Capture the cell that displays the provided text and extract its (x, y) central coordinate. 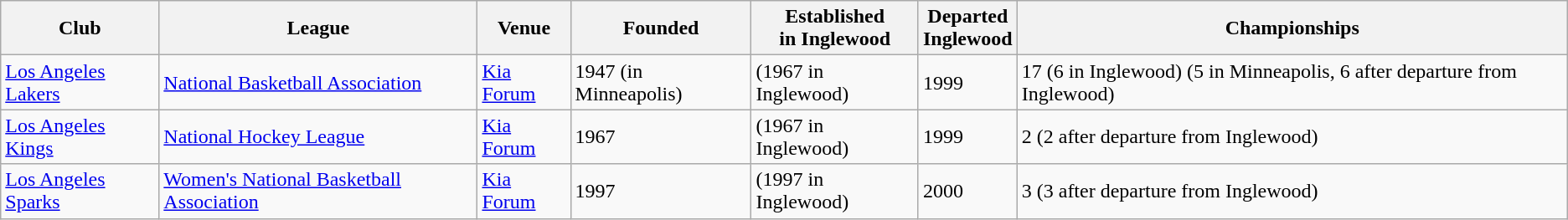
1967 (661, 137)
Los Angeles Lakers (80, 82)
Venue (524, 28)
Championships (1292, 28)
(1997 in Inglewood) (834, 191)
2000 (967, 191)
Los Angeles Kings (80, 137)
2 (2 after departure from Inglewood) (1292, 137)
National Basketball Association (318, 82)
3 (3 after departure from Inglewood) (1292, 191)
1947 (in Minneapolis) (661, 82)
National Hockey League (318, 137)
1997 (661, 191)
Founded (661, 28)
17 (6 in Inglewood) (5 in Minneapolis, 6 after departure from Inglewood) (1292, 82)
Club (80, 28)
League (318, 28)
Women's National Basketball Association (318, 191)
Los Angeles Sparks (80, 191)
Established in Inglewood (834, 28)
Departed Inglewood (967, 28)
